Detect which cell encompasses the target text, then output its (X, Y) center coordinate. 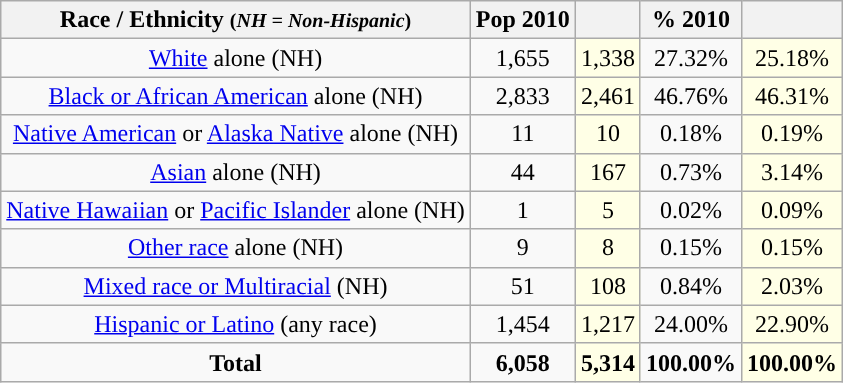
1,454 (522, 324)
167 (608, 172)
44 (522, 172)
Total (236, 362)
Black or African American alone (NH) (236, 96)
1 (522, 210)
51 (522, 286)
% 2010 (690, 20)
2.03% (792, 286)
9 (522, 248)
27.32% (690, 58)
2,833 (522, 96)
Mixed race or Multiracial (NH) (236, 286)
8 (608, 248)
2,461 (608, 96)
22.90% (792, 324)
25.18% (792, 58)
0.09% (792, 210)
46.31% (792, 96)
1,655 (522, 58)
1,338 (608, 58)
46.76% (690, 96)
Asian alone (NH) (236, 172)
Other race alone (NH) (236, 248)
0.73% (690, 172)
5 (608, 210)
0.02% (690, 210)
24.00% (690, 324)
3.14% (792, 172)
1,217 (608, 324)
108 (608, 286)
0.19% (792, 134)
10 (608, 134)
Pop 2010 (522, 20)
Hispanic or Latino (any race) (236, 324)
Native Hawaiian or Pacific Islander alone (NH) (236, 210)
5,314 (608, 362)
0.84% (690, 286)
11 (522, 134)
0.18% (690, 134)
Race / Ethnicity (NH = Non-Hispanic) (236, 20)
White alone (NH) (236, 58)
Native American or Alaska Native alone (NH) (236, 134)
6,058 (522, 362)
